Return [x, y] of the center of cell containing provided text 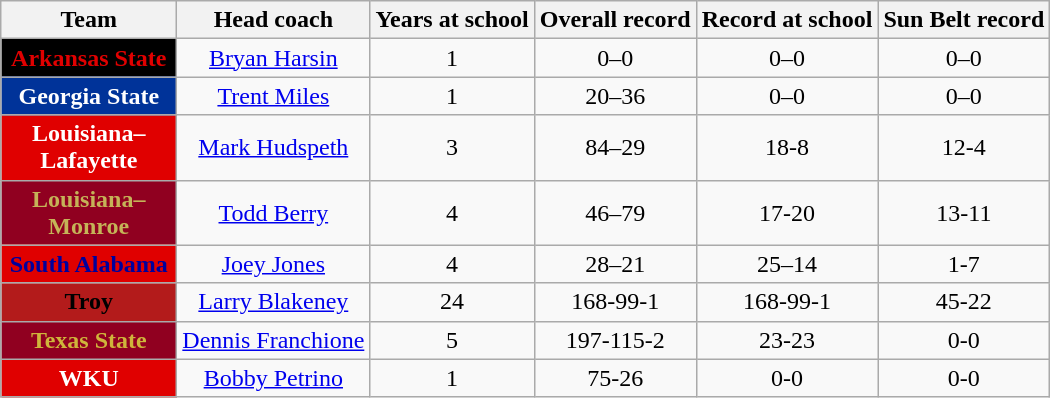
17-20 [787, 212]
3 [452, 148]
Texas State [89, 340]
197-115-2 [615, 340]
Bryan Harsin [274, 58]
46–79 [615, 212]
WKU [89, 378]
Record at school [787, 20]
Louisiana–Lafayette [89, 148]
Georgia State [89, 96]
Mark Hudspeth [274, 148]
Dennis Franchione [274, 340]
Team [89, 20]
45-22 [964, 302]
23-23 [787, 340]
Sun Belt record [964, 20]
Head coach [274, 20]
Bobby Petrino [274, 378]
Troy [89, 302]
South Alabama [89, 264]
5 [452, 340]
25–14 [787, 264]
18-8 [787, 148]
Larry Blakeney [274, 302]
1-7 [964, 264]
Joey Jones [274, 264]
12-4 [964, 148]
Todd Berry [274, 212]
13-11 [964, 212]
Years at school [452, 20]
Louisiana–Monroe [89, 212]
Overall record [615, 20]
75-26 [615, 378]
Arkansas State [89, 58]
Trent Miles [274, 96]
20–36 [615, 96]
24 [452, 302]
84–29 [615, 148]
28–21 [615, 264]
